Scan for the cell matching the given text and deliver its (X, Y) coordinate at center. 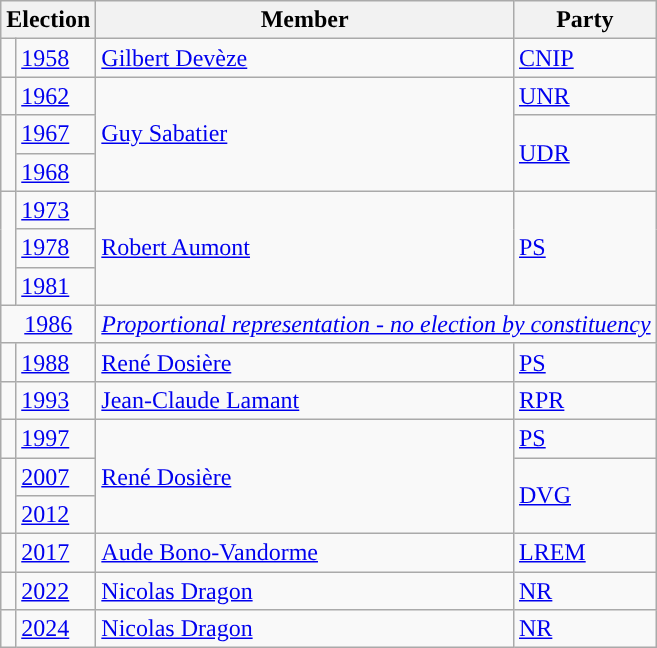
2022 (56, 591)
1997 (56, 438)
Robert Aumont (305, 248)
Party (584, 20)
CNIP (584, 58)
UNR (584, 96)
2017 (56, 553)
LREM (584, 553)
1967 (56, 134)
Member (305, 20)
1962 (56, 96)
2012 (56, 515)
1993 (56, 400)
1988 (56, 362)
DVG (584, 496)
1968 (56, 172)
Gilbert Devèze (305, 58)
1986 (48, 324)
1978 (56, 248)
Guy Sabatier (305, 134)
Aude Bono-Vandorme (305, 553)
Jean-Claude Lamant (305, 400)
1981 (56, 286)
2007 (56, 477)
RPR (584, 400)
2024 (56, 629)
1958 (56, 58)
Proportional representation - no election by constituency (376, 324)
UDR (584, 153)
1973 (56, 210)
Election (48, 20)
